Output the (X, Y) coordinate of the center of the cell containing the given text.  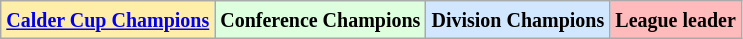
League leader (676, 20)
Calder Cup Champions (108, 20)
Conference Champions (320, 20)
Division Champions (518, 20)
